Identify which cell holds the provided text, then report its [x, y] central coordinate. 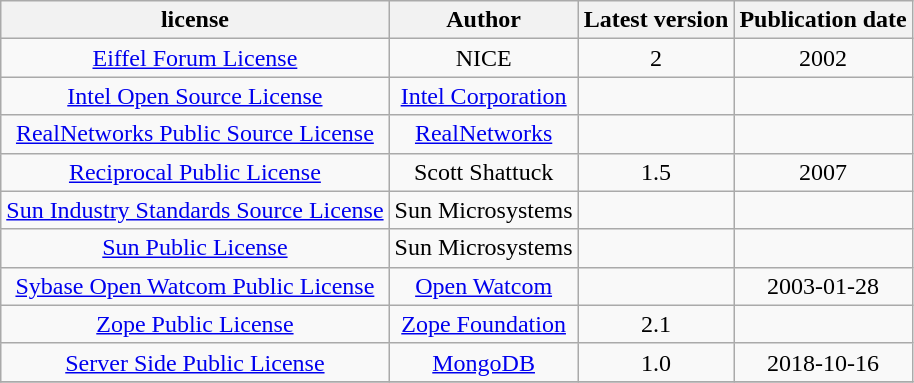
Sun Industry Standards Source License [195, 210]
MongoDB [484, 362]
Sybase Open Watcom Public License [195, 286]
RealNetworks [484, 134]
2003-01-28 [823, 286]
RealNetworks Public Source License [195, 134]
Sun Public License [195, 248]
license [195, 20]
Reciprocal Public License [195, 172]
2002 [823, 58]
1.5 [656, 172]
2018-10-16 [823, 362]
Publication date [823, 20]
2.1 [656, 324]
NICE [484, 58]
Intel Open Source License [195, 96]
Zope Foundation [484, 324]
2007 [823, 172]
Open Watcom [484, 286]
2 [656, 58]
Author [484, 20]
Intel Corporation [484, 96]
Latest version [656, 20]
Eiffel Forum License [195, 58]
1.0 [656, 362]
Zope Public License [195, 324]
Server Side Public License [195, 362]
Scott Shattuck [484, 172]
